Determine the [X, Y] coordinate at the center of the cell enclosing the given text.  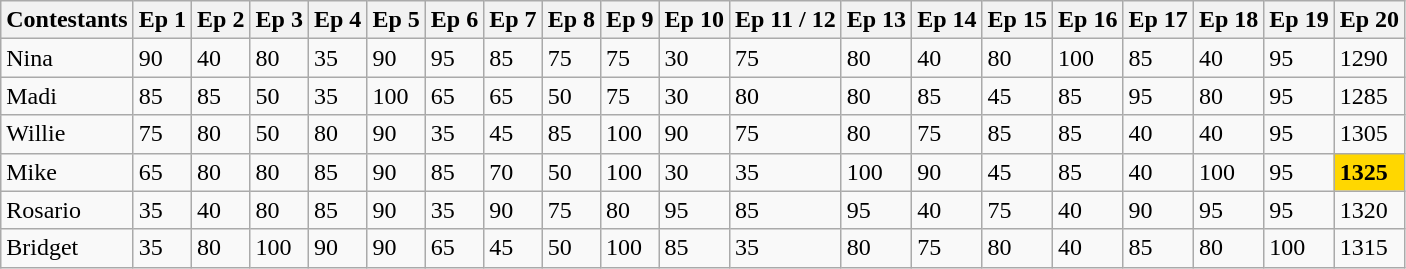
Ep 2 [221, 20]
Willie [67, 134]
1320 [1369, 210]
Ep 15 [1017, 20]
Ep 16 [1088, 20]
1290 [1369, 58]
Rosario [67, 210]
Ep 18 [1228, 20]
Ep 19 [1299, 20]
Ep 1 [162, 20]
Ep 13 [876, 20]
Ep 20 [1369, 20]
Ep 17 [1158, 20]
Ep 4 [337, 20]
70 [513, 172]
Ep 9 [630, 20]
1325 [1369, 172]
Madi [67, 96]
Mike [67, 172]
Ep 10 [694, 20]
Ep 14 [947, 20]
Ep 11 / 12 [785, 20]
1315 [1369, 248]
Ep 6 [454, 20]
Nina [67, 58]
Bridget [67, 248]
Ep 7 [513, 20]
1305 [1369, 134]
Ep 8 [571, 20]
Ep 5 [396, 20]
1285 [1369, 96]
Contestants [67, 20]
Ep 3 [279, 20]
